Capture the cell that displays the provided text and extract its (x, y) central coordinate. 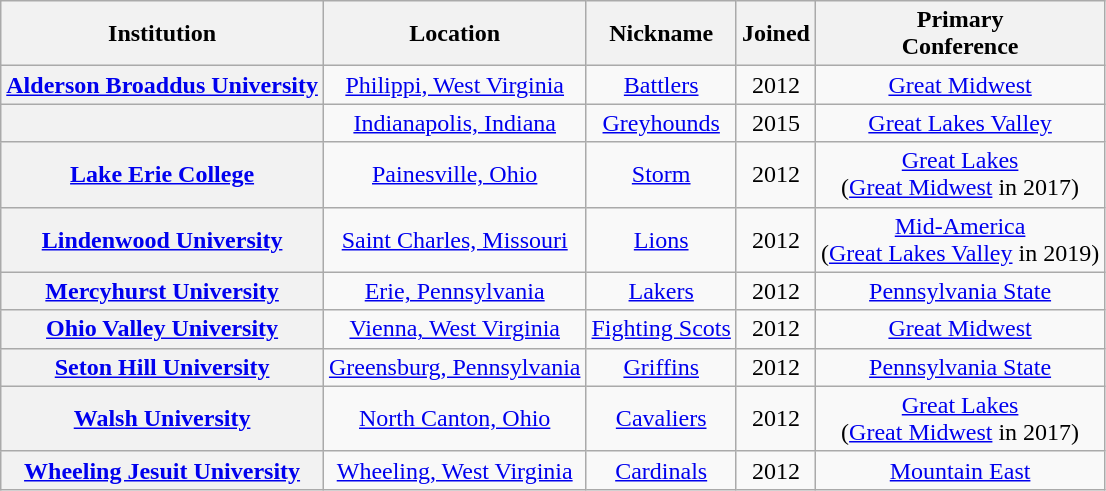
Painesville, Ohio (454, 174)
Nickname (661, 34)
Lions (661, 240)
Erie, Pennsylvania (454, 291)
Griffins (661, 367)
Walsh University (162, 418)
Alderson Broaddus University (162, 85)
Location (454, 34)
Institution (162, 34)
Cavaliers (661, 418)
Indianapolis, Indiana (454, 123)
Wheeling, West Virginia (454, 470)
Vienna, West Virginia (454, 329)
Storm (661, 174)
Cardinals (661, 470)
Lakers (661, 291)
Battlers (661, 85)
Mid-America(Great Lakes Valley in 2019) (960, 240)
Greensburg, Pennsylvania (454, 367)
Wheeling Jesuit University (162, 470)
Ohio Valley University (162, 329)
Mercyhurst University (162, 291)
Great Lakes Valley (960, 123)
North Canton, Ohio (454, 418)
Philippi, West Virginia (454, 85)
2015 (776, 123)
Fighting Scots (661, 329)
Seton Hill University (162, 367)
PrimaryConference (960, 34)
Mountain East (960, 470)
Joined (776, 34)
Saint Charles, Missouri (454, 240)
Lake Erie College (162, 174)
Lindenwood University (162, 240)
Greyhounds (661, 123)
